Return the [X, Y] coordinate for the center point of the cell that contains the specified text.  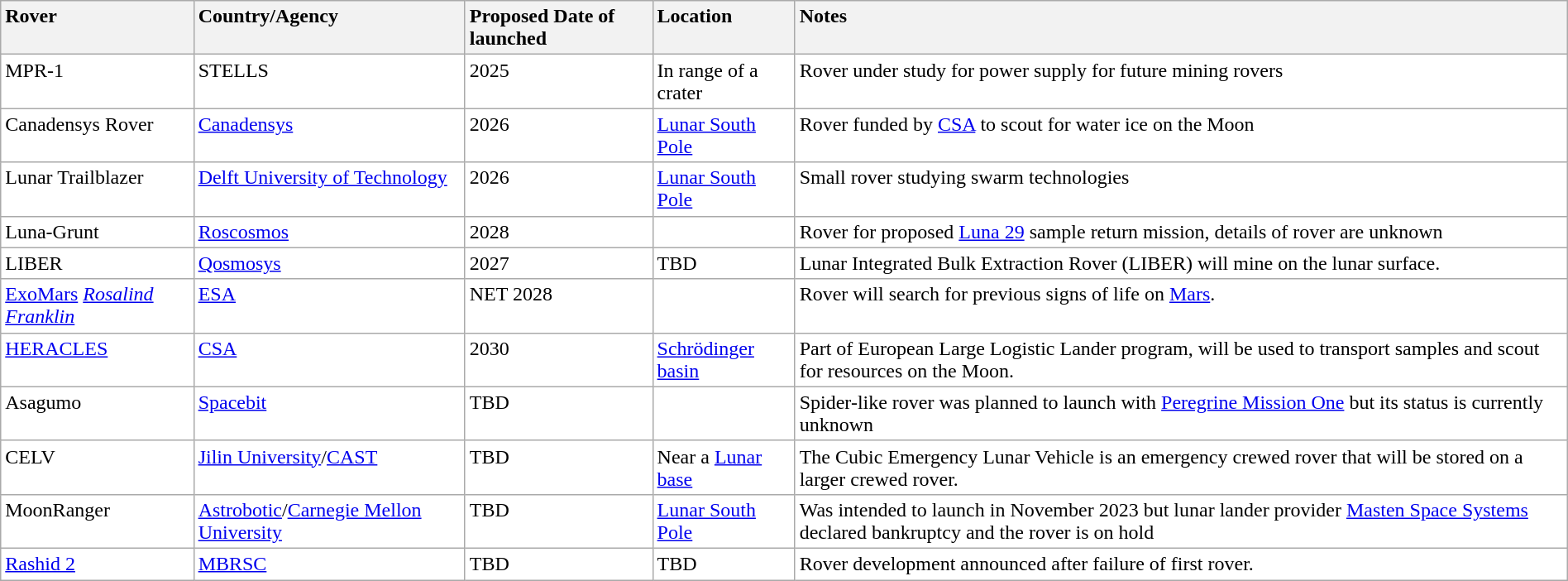
HERACLES [98, 359]
CSA [329, 359]
Roscosmos [329, 232]
Canadensys Rover [98, 136]
Rover development announced after failure of first rover. [1181, 564]
MoonRanger [98, 521]
Part of European Large Logistic Lander program, will be used to transport samples and scout for resources on the Moon. [1181, 359]
Astrobotic/Carnegie Mellon University [329, 521]
Country/Agency [329, 28]
MBRSC [329, 564]
Jilin University/CAST [329, 467]
Qosmosys [329, 263]
Rover under study for power supply for future mining rovers [1181, 81]
CELV [98, 467]
In range of a crater [724, 81]
STELLS [329, 81]
Lunar Trailblazer [98, 189]
Rover for proposed Luna 29 sample return mission, details of rover are unknown [1181, 232]
Canadensys [329, 136]
Delft University of Technology [329, 189]
Notes [1181, 28]
Spacebit [329, 414]
ESA [329, 306]
Proposed Date of launched [559, 28]
Rashid 2 [98, 564]
Rover funded by CSA to scout for water ice on the Moon [1181, 136]
Spider-like rover was planned to launch with Peregrine Mission One but its status is currently unknown [1181, 414]
Lunar Integrated Bulk Extraction Rover (LIBER) will mine on the lunar surface. [1181, 263]
The Cubic Emergency Lunar Vehicle is an emergency crewed rover that will be stored on a larger crewed rover. [1181, 467]
2028 [559, 232]
Location [724, 28]
LIBER [98, 263]
Asagumo [98, 414]
2030 [559, 359]
Was intended to launch in November 2023 but lunar lander provider Masten Space Systems declared bankruptcy and the rover is on hold [1181, 521]
Rover [98, 28]
Rover will search for previous signs of life on Mars. [1181, 306]
Small rover studying swarm technologies [1181, 189]
Near a Lunar base [724, 467]
2027 [559, 263]
2025 [559, 81]
ExoMars Rosalind Franklin [98, 306]
MPR-1 [98, 81]
NET 2028 [559, 306]
Schrödinger basin [724, 359]
Luna-Grunt [98, 232]
